Locate the cell with the specified text and output its (x, y) center coordinate. 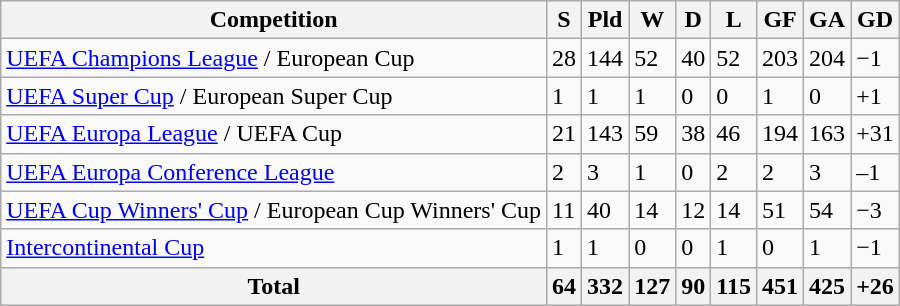
21 (564, 134)
54 (828, 210)
GD (876, 20)
203 (780, 58)
38 (694, 134)
332 (606, 286)
425 (828, 286)
90 (694, 286)
59 (652, 134)
194 (780, 134)
S (564, 20)
GF (780, 20)
UEFA Super Cup / European Super Cup (274, 96)
W (652, 20)
+26 (876, 286)
451 (780, 286)
Competition (274, 20)
12 (694, 210)
143 (606, 134)
UEFA Europa Conference League (274, 172)
115 (734, 286)
144 (606, 58)
−3 (876, 210)
UEFA Champions League / European Cup (274, 58)
11 (564, 210)
L (734, 20)
Pld (606, 20)
+1 (876, 96)
+31 (876, 134)
–1 (876, 172)
64 (564, 286)
Intercontinental Cup (274, 248)
Total (274, 286)
UEFA Europa League / UEFA Cup (274, 134)
D (694, 20)
163 (828, 134)
51 (780, 210)
UEFA Cup Winners' Cup / European Cup Winners' Cup (274, 210)
46 (734, 134)
127 (652, 286)
28 (564, 58)
GA (828, 20)
204 (828, 58)
